Determine the [x, y] coordinate at the center of the cell enclosing the given text.  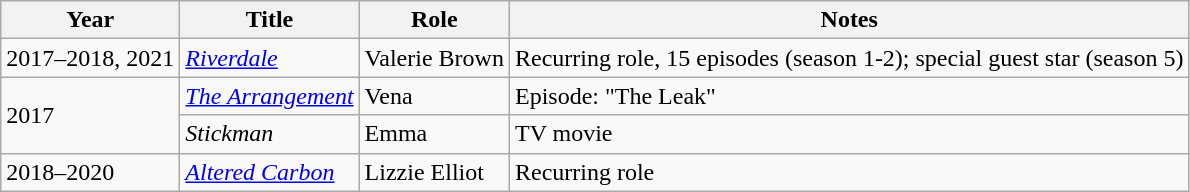
Emma [434, 134]
Stickman [270, 134]
The Arrangement [270, 96]
Notes [849, 20]
2017–2018, 2021 [90, 58]
Recurring role [849, 172]
Lizzie Elliot [434, 172]
Vena [434, 96]
2017 [90, 115]
2018–2020 [90, 172]
Altered Carbon [270, 172]
Year [90, 20]
Role [434, 20]
TV movie [849, 134]
Recurring role, 15 episodes (season 1-2); special guest star (season 5) [849, 58]
Title [270, 20]
Episode: "The Leak" [849, 96]
Valerie Brown [434, 58]
Riverdale [270, 58]
